Provide the (X, Y) coordinate of the cell's center where the given text is located.  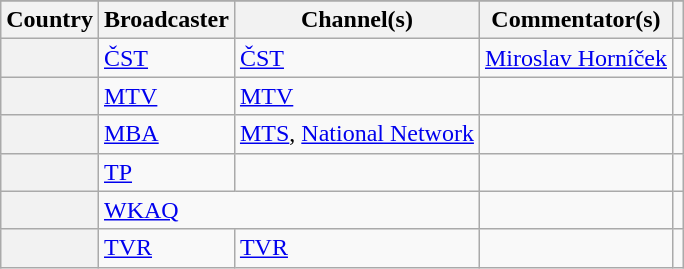
MBA (166, 134)
Country (50, 20)
Broadcaster (166, 20)
TP (166, 172)
Commentator(s) (576, 20)
Miroslav Horníček (576, 58)
MTS, National Network (356, 134)
Channel(s) (356, 20)
WKAQ (288, 210)
